Extract the [x, y] coordinate from the center of the cell holding the provided text.  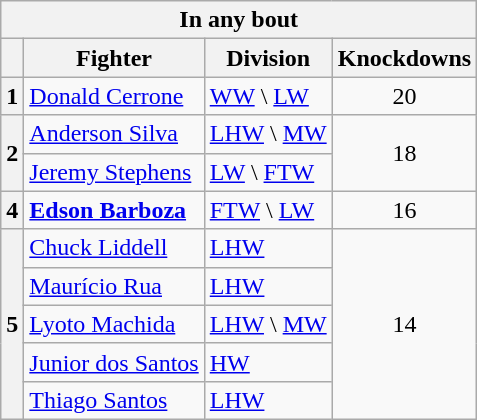
4 [12, 210]
18 [404, 153]
Fighter [114, 58]
Lyoto Machida [114, 324]
Chuck Liddell [114, 248]
Division [268, 58]
2 [12, 153]
FTW \ LW [268, 210]
WW \ LW [268, 96]
Donald Cerrone [114, 96]
Anderson Silva [114, 134]
20 [404, 96]
Jeremy Stephens [114, 172]
Knockdowns [404, 58]
Thiago Santos [114, 400]
Junior dos Santos [114, 362]
LW \ FTW [268, 172]
14 [404, 324]
1 [12, 96]
5 [12, 324]
HW [268, 362]
Edson Barboza [114, 210]
In any bout [239, 20]
16 [404, 210]
Maurício Rua [114, 286]
